For the text-containing cell, return its midpoint in [X, Y] coordinate format. 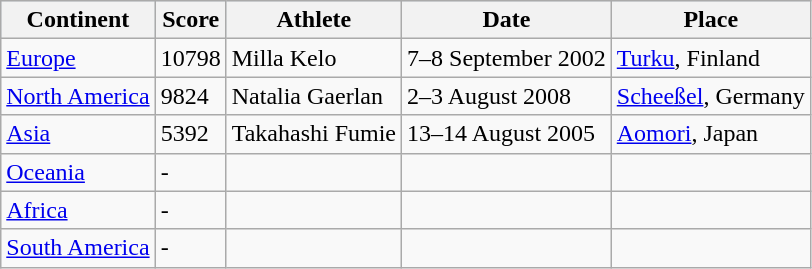
North America [78, 96]
Oceania [78, 172]
Africa [78, 210]
Aomori, Japan [710, 134]
10798 [190, 58]
Score [190, 20]
Continent [78, 20]
Natalia Gaerlan [314, 96]
13–14 August 2005 [507, 134]
South America [78, 248]
5392 [190, 134]
2–3 August 2008 [507, 96]
Athlete [314, 20]
7–8 September 2002 [507, 58]
Milla Kelo [314, 58]
Europe [78, 58]
9824 [190, 96]
Date [507, 20]
Takahashi Fumie [314, 134]
Scheeßel, Germany [710, 96]
Asia [78, 134]
Turku, Finland [710, 58]
Place [710, 20]
